Capture the cell that displays the provided text and extract its [x, y] central coordinate. 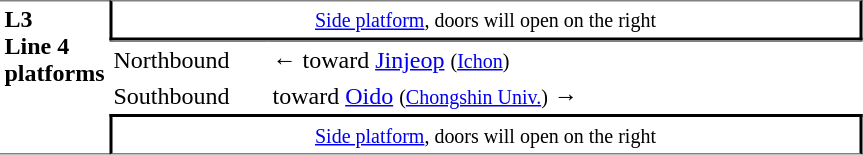
toward Oido (Chongshin Univ.) → [565, 96]
Northbound [188, 59]
L3Line 4 platforms [54, 77]
Southbound [188, 96]
← toward Jinjeop (Ichon) [565, 59]
